Return the (x, y) coordinate for the center point of the cell that contains the specified text.  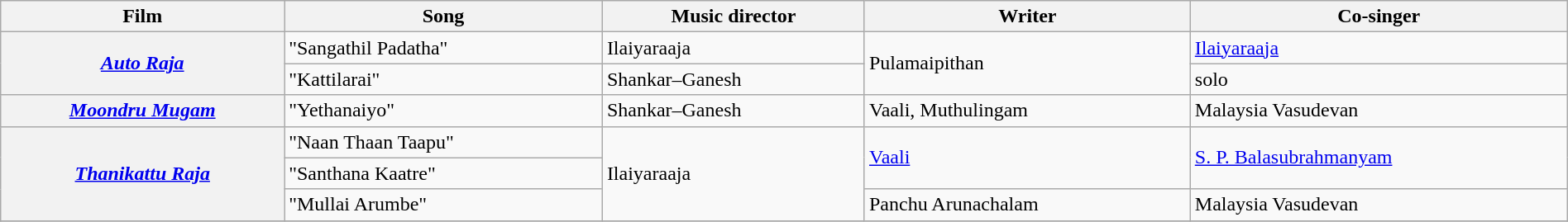
Panchu Arunachalam (1027, 205)
"Mullai Arumbe" (443, 205)
"Sangathil Padatha" (443, 48)
solo (1379, 79)
Moondru Mugam (142, 111)
"Kattilarai" (443, 79)
Song (443, 17)
Film (142, 17)
"Naan Thaan Taapu" (443, 142)
Writer (1027, 17)
Thanikattu Raja (142, 173)
Music director (733, 17)
Co-singer (1379, 17)
"Yethanaiyo" (443, 111)
Vaali (1027, 158)
S. P. Balasubrahmanyam (1379, 158)
Pulamaipithan (1027, 64)
Vaali, Muthulingam (1027, 111)
Auto Raja (142, 64)
"Santhana Kaatre" (443, 173)
